Return the [x, y] coordinate for the center point of the cell that contains the specified text.  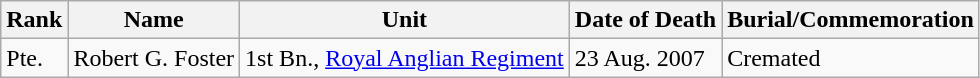
Date of Death [645, 20]
Cremated [851, 58]
Rank [34, 20]
1st Bn., Royal Anglian Regiment [405, 58]
Burial/Commemoration [851, 20]
Robert G. Foster [154, 58]
Pte. [34, 58]
Unit [405, 20]
Name [154, 20]
23 Aug. 2007 [645, 58]
